Detect which cell encompasses the target text, then output its [X, Y] center coordinate. 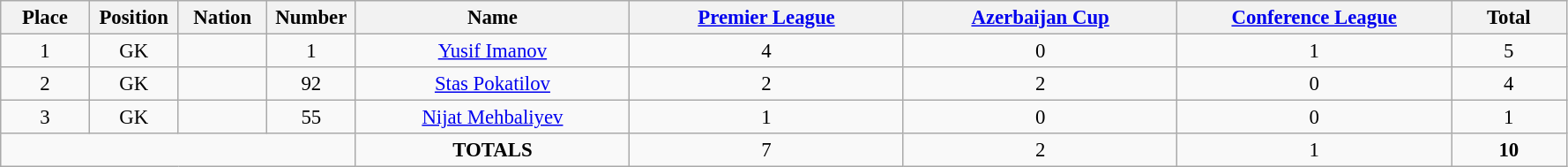
Place [46, 18]
55 [312, 118]
7 [767, 150]
Yusif Imanov [492, 51]
Number [312, 18]
3 [46, 118]
Total [1510, 18]
TOTALS [492, 150]
Stas Pokatilov [492, 84]
Nation [222, 18]
Conference League [1314, 18]
Name [492, 18]
Azerbaijan Cup [1041, 18]
Nijat Mehbaliyev [492, 118]
5 [1510, 51]
Position [134, 18]
10 [1510, 150]
Premier League [767, 18]
92 [312, 84]
